Capture the cell that displays the provided text and extract its (x, y) central coordinate. 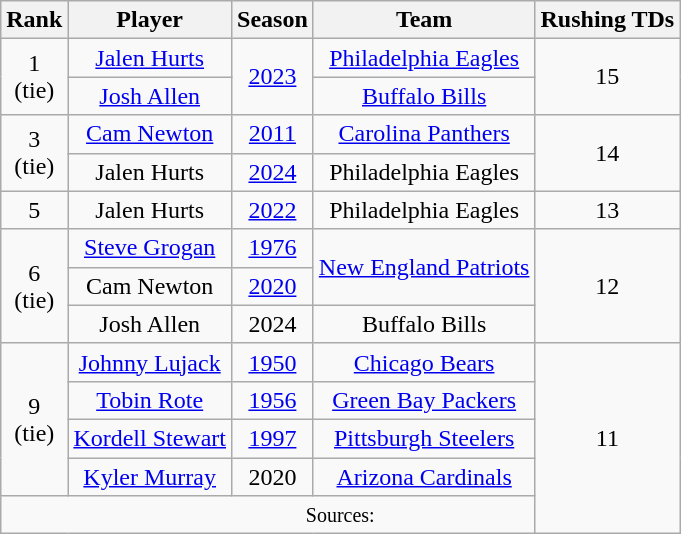
Steve Grogan (150, 248)
1976 (273, 248)
2022 (273, 210)
Team (424, 20)
1997 (273, 438)
Tobin Rote (150, 400)
Arizona Cardinals (424, 477)
Chicago Bears (424, 362)
14 (608, 153)
13 (608, 210)
Carolina Panthers (424, 134)
12 (608, 286)
6(tie) (34, 286)
9(tie) (34, 419)
1950 (273, 362)
Rushing TDs (608, 20)
Kordell Stewart (150, 438)
2023 (273, 77)
5 (34, 210)
Player (150, 20)
2011 (273, 134)
11 (608, 438)
Kyler Murray (150, 477)
Sources: (340, 515)
Season (273, 20)
1(tie) (34, 77)
3(tie) (34, 153)
Pittsburgh Steelers (424, 438)
1956 (273, 400)
15 (608, 77)
New England Patriots (424, 267)
Rank (34, 20)
Johnny Lujack (150, 362)
Green Bay Packers (424, 400)
